Extract the [X, Y] coordinate from the center of the cell holding the provided text.  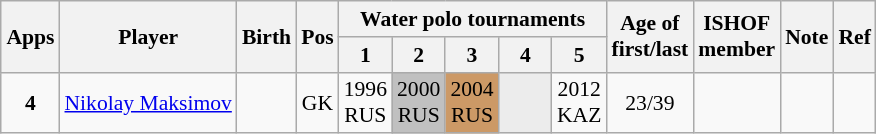
Pos [318, 36]
Water polo tournaments [473, 19]
23/39 [650, 102]
2004RUS [472, 102]
GK [318, 102]
3 [472, 55]
Age offirst/last [650, 36]
2 [418, 55]
2012KAZ [579, 102]
Player [148, 36]
2000RUS [418, 102]
Note [806, 36]
Birth [266, 36]
Ref [854, 36]
1996RUS [366, 102]
1 [366, 55]
5 [579, 55]
Nikolay Maksimov [148, 102]
ISHOFmember [736, 36]
Apps [30, 36]
